Extract the [X, Y] coordinate from the center of the cell holding the provided text.  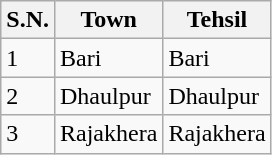
1 [28, 58]
3 [28, 134]
Tehsil [217, 20]
S.N. [28, 20]
Town [108, 20]
2 [28, 96]
